Scan for the cell matching the given text and deliver its [x, y] coordinate at center. 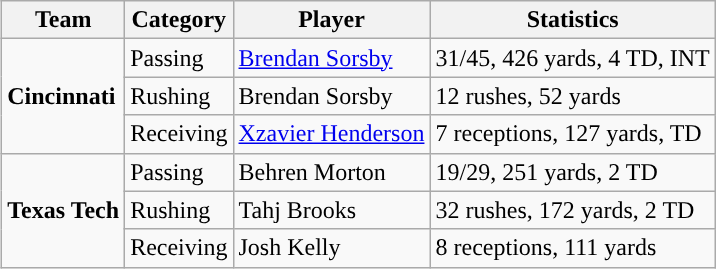
Player [332, 20]
Team [64, 20]
Xzavier Henderson [332, 134]
Texas Tech [64, 210]
7 receptions, 127 yards, TD [572, 134]
31/45, 426 yards, 4 TD, INT [572, 58]
Category [179, 20]
Josh Kelly [332, 248]
32 rushes, 172 yards, 2 TD [572, 210]
Statistics [572, 20]
8 receptions, 111 yards [572, 248]
12 rushes, 52 yards [572, 96]
Cincinnati [64, 96]
19/29, 251 yards, 2 TD [572, 172]
Behren Morton [332, 172]
Tahj Brooks [332, 210]
